Provide the [x, y] coordinate of the cell's center where the given text is located.  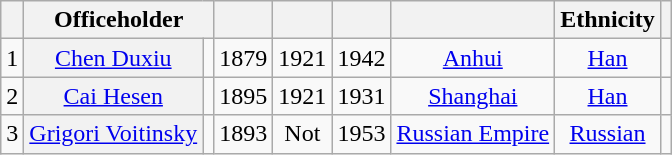
Officeholder [119, 20]
Russian [608, 134]
1 [12, 58]
Russian Empire [473, 134]
Cai Hesen [114, 96]
1879 [244, 58]
1953 [362, 134]
1893 [244, 134]
1895 [244, 96]
Chen Duxiu [114, 58]
Not [302, 134]
2 [12, 96]
3 [12, 134]
Ethnicity [608, 20]
Anhui [473, 58]
Shanghai [473, 96]
Grigori Voitinsky [114, 134]
1942 [362, 58]
1931 [362, 96]
